Determine the (X, Y) coordinate at the center of the cell enclosing the given text.  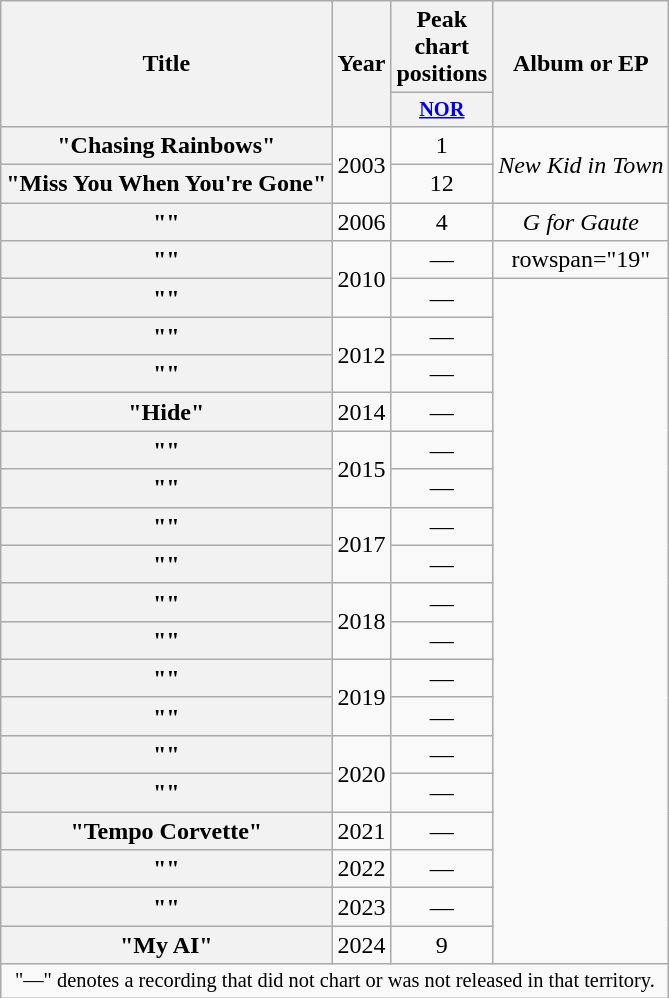
4 (442, 222)
2017 (362, 545)
2006 (362, 222)
2020 (362, 773)
rowspan="19" (581, 260)
2021 (362, 831)
Title (166, 64)
2015 (362, 469)
9 (442, 945)
2014 (362, 412)
2022 (362, 869)
"Tempo Corvette" (166, 831)
"My AI" (166, 945)
2019 (362, 697)
"—" denotes a recording that did not chart or was not released in that territory. (335, 981)
Album or EP (581, 64)
1 (442, 145)
Year (362, 64)
2023 (362, 907)
"Miss You When You're Gone" (166, 184)
2010 (362, 279)
NOR (442, 110)
"Hide" (166, 412)
2003 (362, 164)
"Chasing Rainbows" (166, 145)
2018 (362, 621)
G for Gaute (581, 222)
2024 (362, 945)
12 (442, 184)
Peak chart positions (442, 47)
New Kid in Town (581, 164)
2012 (362, 355)
